Find where the given text appears and provide that cell's center as (X, Y) coordinate. 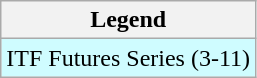
ITF Futures Series (3-11) (128, 58)
Legend (128, 20)
